For the text-containing cell, return its midpoint in (x, y) coordinate format. 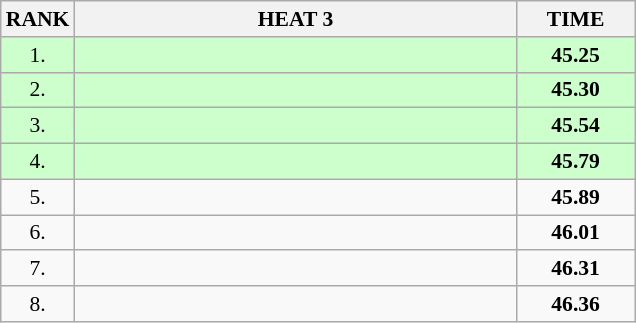
TIME (576, 19)
8. (38, 304)
46.36 (576, 304)
46.31 (576, 269)
HEAT 3 (295, 19)
4. (38, 162)
45.54 (576, 126)
45.89 (576, 197)
6. (38, 233)
1. (38, 55)
45.30 (576, 90)
2. (38, 90)
45.25 (576, 55)
45.79 (576, 162)
7. (38, 269)
3. (38, 126)
5. (38, 197)
RANK (38, 19)
46.01 (576, 233)
